Return [X, Y] of the center of cell containing provided text 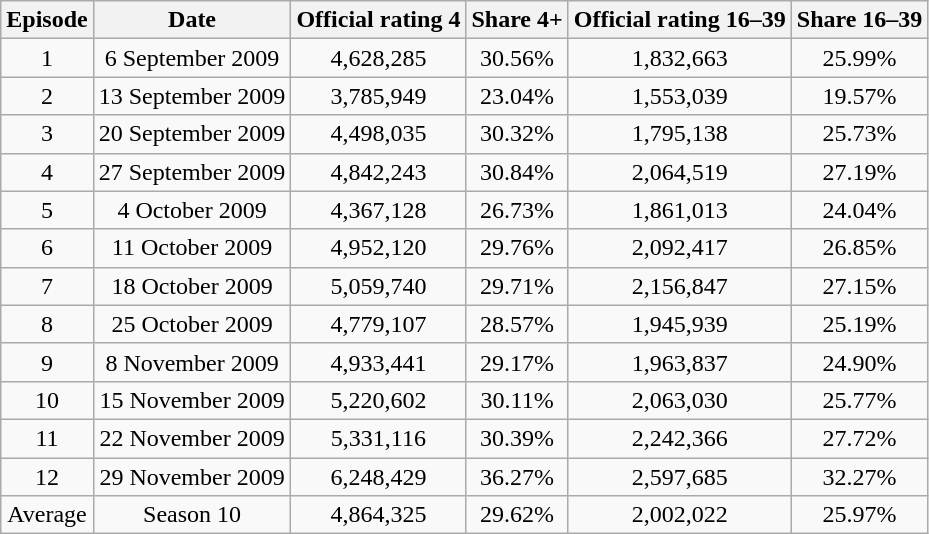
4,933,441 [378, 362]
11 [47, 438]
Share 4+ [517, 20]
22 November 2009 [192, 438]
29.62% [517, 515]
29.71% [517, 286]
2,156,847 [680, 286]
1,553,039 [680, 96]
8 November 2009 [192, 362]
30.39% [517, 438]
27.72% [860, 438]
2,242,366 [680, 438]
5,220,602 [378, 400]
29 November 2009 [192, 477]
28.57% [517, 324]
11 October 2009 [192, 248]
8 [47, 324]
9 [47, 362]
25.97% [860, 515]
5,059,740 [378, 286]
25.19% [860, 324]
1,945,939 [680, 324]
24.04% [860, 210]
Episode [47, 20]
1,861,013 [680, 210]
4,628,285 [378, 58]
2,063,030 [680, 400]
30.56% [517, 58]
Official rating 16–39 [680, 20]
7 [47, 286]
Share 16–39 [860, 20]
6 [47, 248]
24.90% [860, 362]
30.84% [517, 172]
1,963,837 [680, 362]
29.17% [517, 362]
Season 10 [192, 515]
27 September 2009 [192, 172]
4,779,107 [378, 324]
32.27% [860, 477]
27.15% [860, 286]
5,331,116 [378, 438]
23.04% [517, 96]
12 [47, 477]
2,002,022 [680, 515]
26.73% [517, 210]
1,832,663 [680, 58]
26.85% [860, 248]
2,092,417 [680, 248]
2,064,519 [680, 172]
27.19% [860, 172]
4 [47, 172]
3 [47, 134]
1,795,138 [680, 134]
29.76% [517, 248]
13 September 2009 [192, 96]
4,864,325 [378, 515]
2 [47, 96]
1 [47, 58]
Official rating 4 [378, 20]
6,248,429 [378, 477]
5 [47, 210]
6 September 2009 [192, 58]
10 [47, 400]
3,785,949 [378, 96]
25.99% [860, 58]
Date [192, 20]
30.11% [517, 400]
2,597,685 [680, 477]
15 November 2009 [192, 400]
25 October 2009 [192, 324]
36.27% [517, 477]
4 October 2009 [192, 210]
19.57% [860, 96]
20 September 2009 [192, 134]
18 October 2009 [192, 286]
25.73% [860, 134]
30.32% [517, 134]
4,842,243 [378, 172]
4,952,120 [378, 248]
Average [47, 515]
4,498,035 [378, 134]
25.77% [860, 400]
4,367,128 [378, 210]
